Search for the cell housing the specified text and yield its (X, Y) center coordinate. 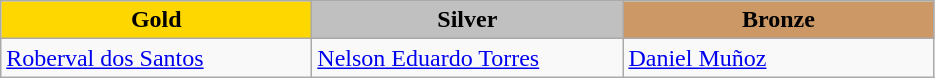
Gold (156, 20)
Daniel Muñoz (778, 58)
Nelson Eduardo Torres (468, 58)
Bronze (778, 20)
Silver (468, 20)
Roberval dos Santos (156, 58)
